Scan for the cell matching the given text and deliver its [X, Y] coordinate at center. 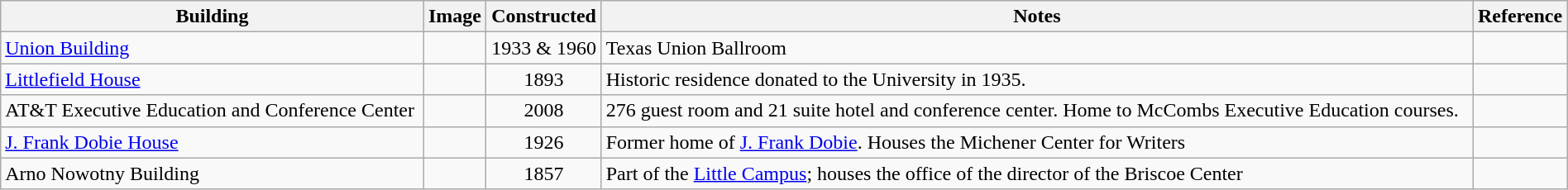
Littlefield House [212, 79]
Part of the Little Campus; houses the office of the director of the Briscoe Center [1037, 173]
1933 & 1960 [544, 48]
Union Building [212, 48]
Texas Union Ballroom [1037, 48]
Former home of J. Frank Dobie. Houses the Michener Center for Writers [1037, 142]
AT&T Executive Education and Conference Center [212, 111]
1926 [544, 142]
Arno Nowotny Building [212, 173]
Constructed [544, 17]
Notes [1037, 17]
Image [455, 17]
J. Frank Dobie House [212, 142]
Historic residence donated to the University in 1935. [1037, 79]
2008 [544, 111]
Building [212, 17]
276 guest room and 21 suite hotel and conference center. Home to McCombs Executive Education courses. [1037, 111]
Reference [1520, 17]
1857 [544, 173]
1893 [544, 79]
